For the text-containing cell, return its midpoint in (X, Y) coordinate format. 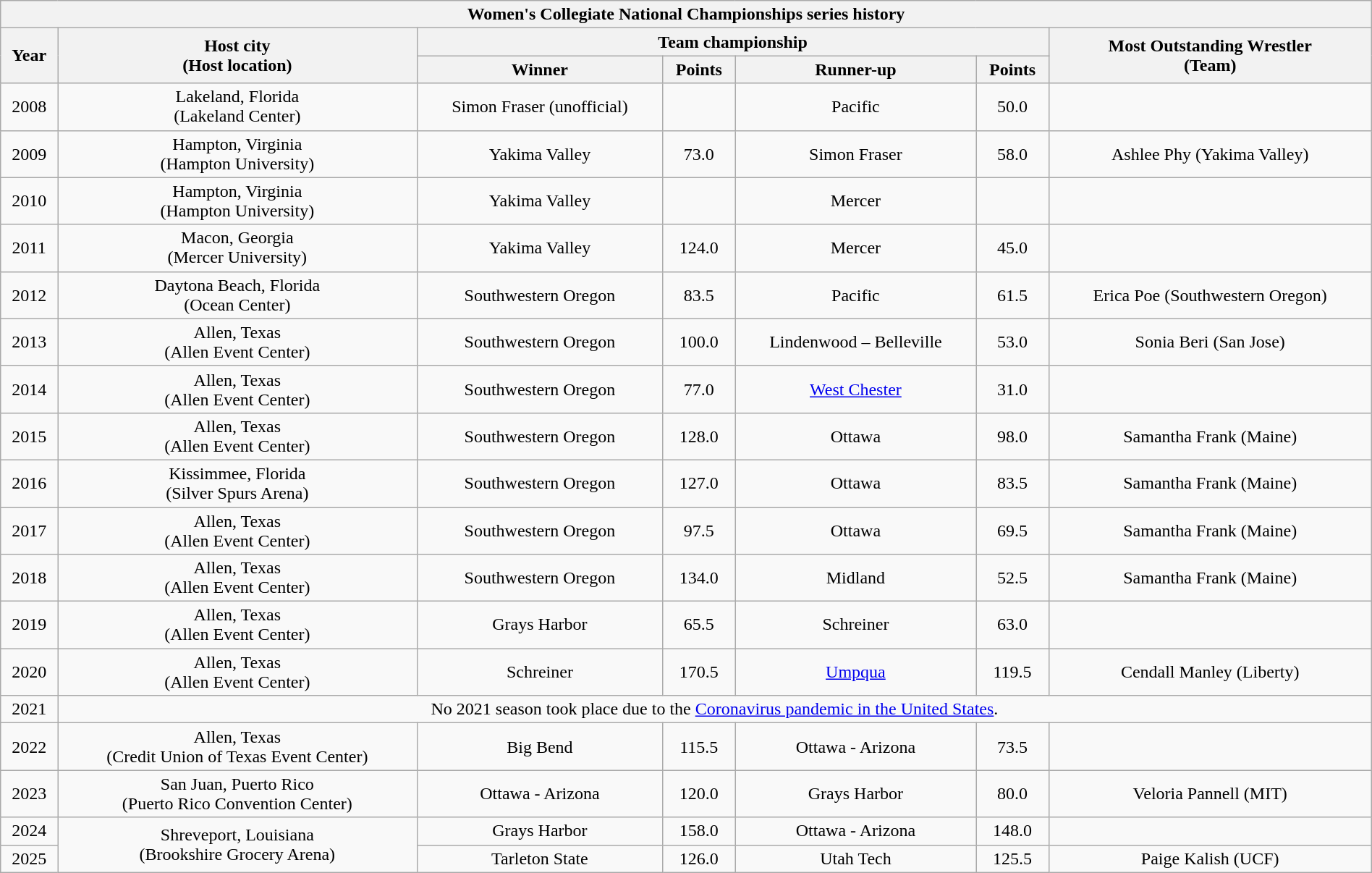
31.0 (1012, 389)
Kissimmee, Florida(Silver Spurs Arena) (237, 484)
158.0 (699, 831)
2009 (29, 153)
Veloria Pannell (MIT) (1210, 793)
98.0 (1012, 436)
Sonia Beri (San Jose) (1210, 342)
2019 (29, 625)
50.0 (1012, 107)
Team championship (732, 42)
53.0 (1012, 342)
100.0 (699, 342)
97.5 (699, 530)
Lakeland, Florida(Lakeland Center) (237, 107)
124.0 (699, 248)
Daytona Beach, Florida(Ocean Center) (237, 295)
52.5 (1012, 578)
2015 (29, 436)
125.5 (1012, 859)
Erica Poe (Southwestern Oregon) (1210, 295)
2018 (29, 578)
Year (29, 56)
126.0 (699, 859)
2025 (29, 859)
128.0 (699, 436)
127.0 (699, 484)
2014 (29, 389)
63.0 (1012, 625)
Winner (540, 69)
2017 (29, 530)
Cendall Manley (Liberty) (1210, 672)
2011 (29, 248)
2010 (29, 201)
120.0 (699, 793)
115.5 (699, 747)
77.0 (699, 389)
58.0 (1012, 153)
73.0 (699, 153)
2008 (29, 107)
Tarleton State (540, 859)
80.0 (1012, 793)
2020 (29, 672)
2016 (29, 484)
119.5 (1012, 672)
Allen, Texas(Credit Union of Texas Event Center) (237, 747)
Simon Fraser (unofficial) (540, 107)
170.5 (699, 672)
Most Outstanding Wrestler(Team) (1210, 56)
65.5 (699, 625)
69.5 (1012, 530)
Utah Tech (855, 859)
Umpqua (855, 672)
148.0 (1012, 831)
45.0 (1012, 248)
61.5 (1012, 295)
2022 (29, 747)
Big Bend (540, 747)
Macon, Georgia(Mercer University) (237, 248)
Lindenwood – Belleville (855, 342)
134.0 (699, 578)
Paige Kalish (UCF) (1210, 859)
2012 (29, 295)
Runner-up (855, 69)
Host city(Host location) (237, 56)
Midland (855, 578)
Ashlee Phy (Yakima Valley) (1210, 153)
2023 (29, 793)
Shreveport, Louisiana(Brookshire Grocery Arena) (237, 845)
Women's Collegiate National Championships series history (686, 14)
San Juan, Puerto Rico(Puerto Rico Convention Center) (237, 793)
2021 (29, 709)
2024 (29, 831)
2013 (29, 342)
73.5 (1012, 747)
Simon Fraser (855, 153)
No 2021 season took place due to the Coronavirus pandemic in the United States. (715, 709)
West Chester (855, 389)
